Scan for the cell matching the given text and deliver its (x, y) coordinate at center. 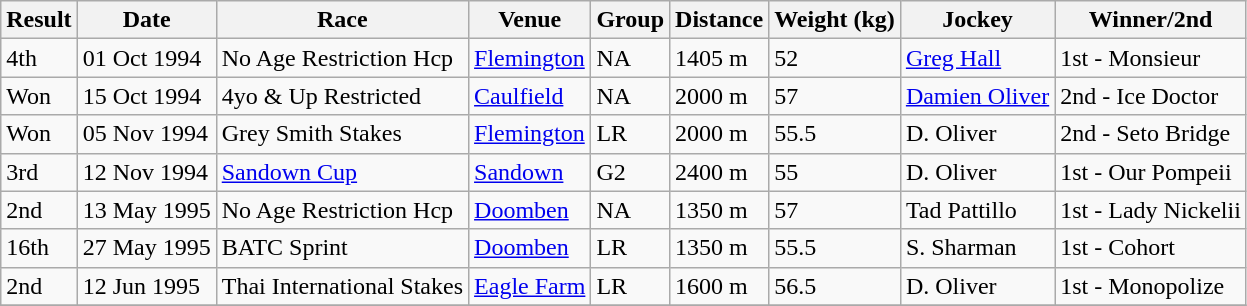
1st - Monopolize (1151, 286)
12 Nov 1994 (146, 172)
Sandown Cup (342, 172)
15 Oct 1994 (146, 96)
4yo & Up Restricted (342, 96)
BATC Sprint (342, 248)
13 May 1995 (146, 210)
Distance (720, 20)
55 (835, 172)
56.5 (835, 286)
1st - Monsieur (1151, 58)
S. Sharman (977, 248)
Race (342, 20)
G2 (630, 172)
1st - Our Pompeii (1151, 172)
Thai International Stakes (342, 286)
3rd (39, 172)
Caulfield (530, 96)
Greg Hall (977, 58)
1st - Cohort (1151, 248)
2nd - Ice Doctor (1151, 96)
Jockey (977, 20)
01 Oct 1994 (146, 58)
12 Jun 1995 (146, 286)
52 (835, 58)
Result (39, 20)
Group (630, 20)
4th (39, 58)
2400 m (720, 172)
1405 m (720, 58)
Weight (kg) (835, 20)
Date (146, 20)
1600 m (720, 286)
Damien Oliver (977, 96)
Sandown (530, 172)
27 May 1995 (146, 248)
05 Nov 1994 (146, 134)
Venue (530, 20)
Winner/2nd (1151, 20)
Eagle Farm (530, 286)
1st - Lady Nickelii (1151, 210)
2nd - Seto Bridge (1151, 134)
16th (39, 248)
Tad Pattillo (977, 210)
Grey Smith Stakes (342, 134)
